Locate the cell with the specified text and output its [x, y] center coordinate. 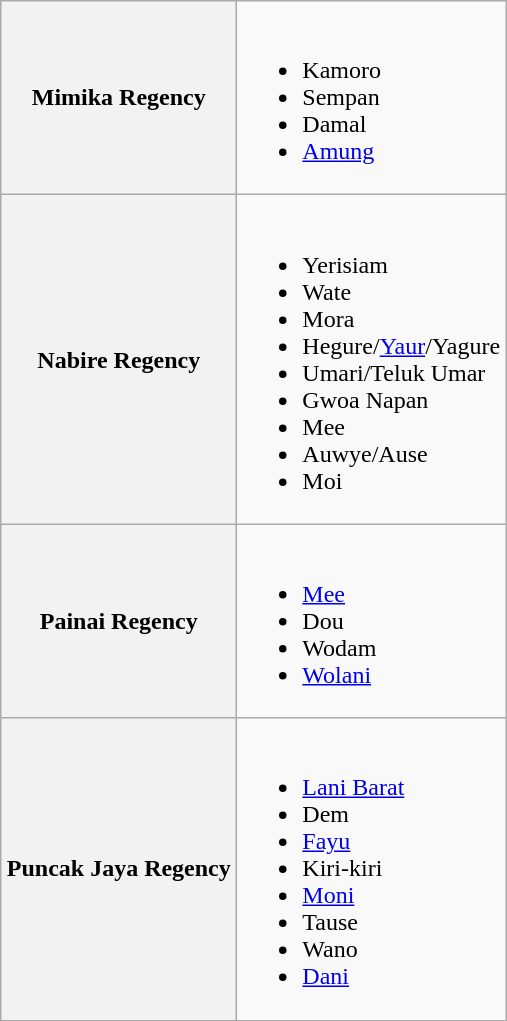
KamoroSempanDamalAmung [372, 98]
Nabire Regency [119, 360]
Puncak Jaya Regency [119, 869]
Painai Regency [119, 621]
MeeDouWodamWolani [372, 621]
Mimika Regency [119, 98]
YerisiamWateMoraHegure/Yaur/YagureUmari/Teluk UmarGwoa NapanMeeAuwye/AuseMoi [372, 360]
Lani BaratDemFayuKiri-kiriMoniTauseWanoDani [372, 869]
